Return (X, Y) of the center of cell containing provided text 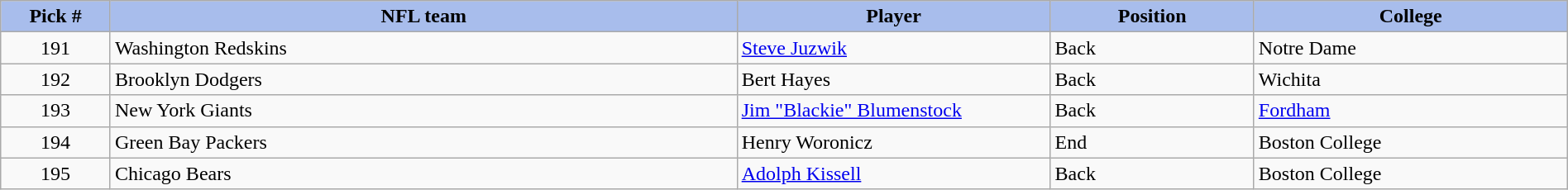
Steve Juzwik (893, 48)
Position (1152, 17)
Adolph Kissell (893, 173)
Washington Redskins (423, 48)
Notre Dame (1411, 48)
New York Giants (423, 111)
Player (893, 17)
191 (56, 48)
Brooklyn Dodgers (423, 79)
194 (56, 142)
NFL team (423, 17)
End (1152, 142)
Fordham (1411, 111)
192 (56, 79)
195 (56, 173)
Chicago Bears (423, 173)
Henry Woronicz (893, 142)
Green Bay Packers (423, 142)
Bert Hayes (893, 79)
Jim "Blackie" Blumenstock (893, 111)
193 (56, 111)
Wichita (1411, 79)
College (1411, 17)
Pick # (56, 17)
